Capture the cell that displays the provided text and extract its [x, y] central coordinate. 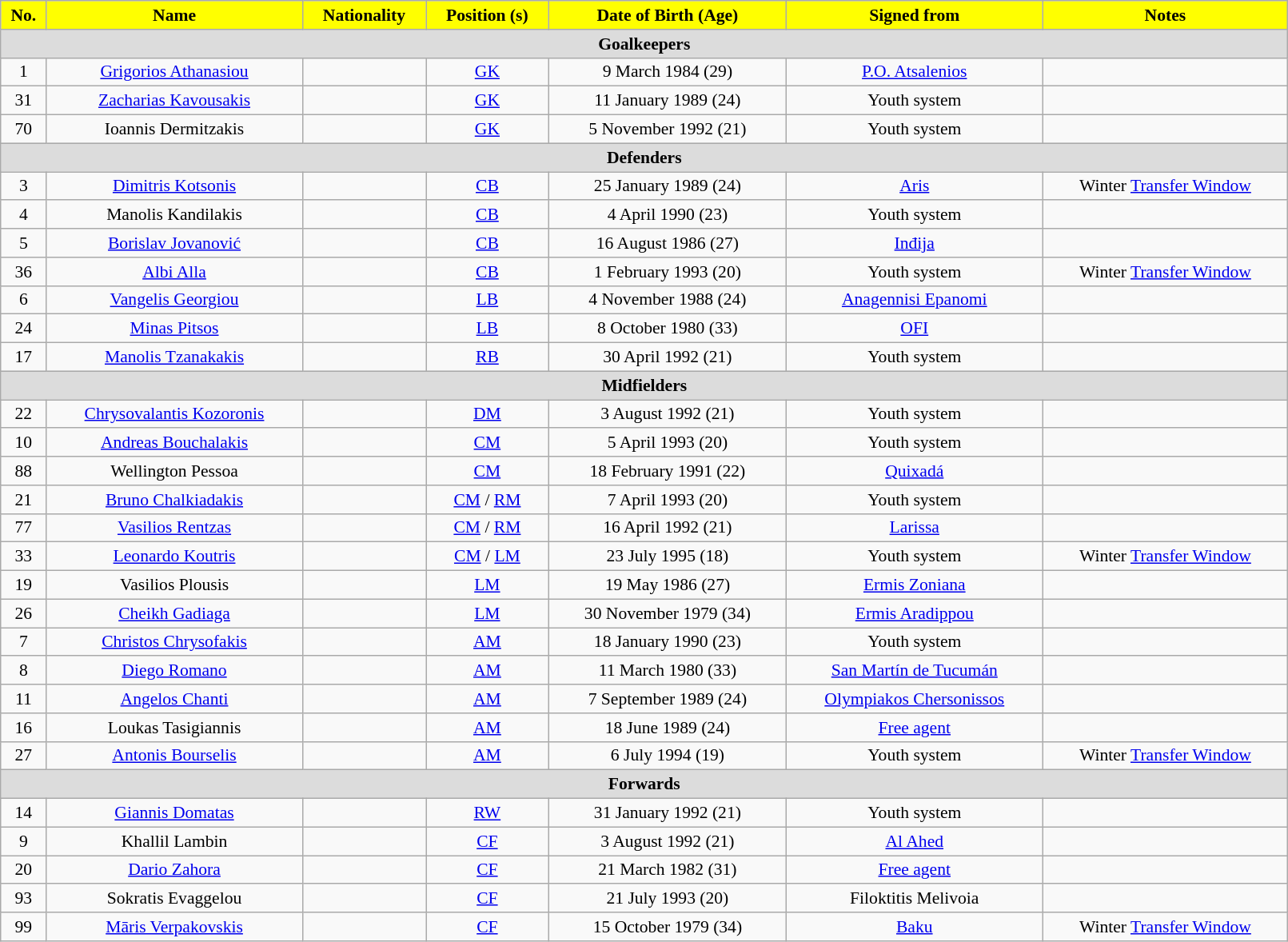
30 April 1992 (21) [667, 357]
Wellington Pessoa [174, 471]
88 [24, 471]
Andreas Bouchalakis [174, 443]
Borislav Jovanović [174, 243]
Giannis Domatas [174, 813]
Vangelis Georgiou [174, 300]
Filoktitis Melivoia [915, 899]
Inđija [915, 243]
5 November 1992 (21) [667, 130]
5 April 1993 (20) [667, 443]
36 [24, 272]
Aris [915, 186]
Larissa [915, 528]
Ermis Zoniana [915, 585]
1 [24, 72]
17 [24, 357]
Forwards [644, 784]
Grigorios Athanasiou [174, 72]
Nationality [364, 15]
Baku [915, 927]
No. [24, 15]
11 January 1989 (24) [667, 101]
DM [488, 414]
9 March 1984 (29) [667, 72]
33 [24, 557]
Zacharias Kavousakis [174, 101]
11 [24, 699]
19 [24, 585]
Minas Pitsos [174, 329]
99 [24, 927]
Quixadá [915, 471]
15 October 1979 (34) [667, 927]
31 January 1992 (21) [667, 813]
16 August 1986 (27) [667, 243]
Ermis Aradippou [915, 613]
Chrysovalantis Kozoronis [174, 414]
7 September 1989 (24) [667, 699]
Notes [1166, 15]
Diego Romano [174, 671]
Leonardo Koutris [174, 557]
16 April 1992 (21) [667, 528]
14 [24, 813]
5 [24, 243]
11 March 1980 (33) [667, 671]
Albi Alla [174, 272]
30 November 1979 (34) [667, 613]
4 November 1988 (24) [667, 300]
8 October 1980 (33) [667, 329]
18 February 1991 (22) [667, 471]
20 [24, 870]
8 [24, 671]
Dimitris Kotsonis [174, 186]
Date of Birth (Age) [667, 15]
19 May 1986 (27) [667, 585]
7 April 1993 (20) [667, 500]
CM / LM [488, 557]
Position (s) [488, 15]
OFI [915, 329]
Angelos Chanti [174, 699]
1 February 1993 (20) [667, 272]
Manolis Tzanakakis [174, 357]
21 March 1982 (31) [667, 870]
3 [24, 186]
Al Ahed [915, 841]
Ioannis Dermitzakis [174, 130]
4 April 1990 (23) [667, 215]
Dario Zahora [174, 870]
18 June 1989 (24) [667, 728]
P.O. Atsalenios [915, 72]
70 [24, 130]
Vasilios Plousis [174, 585]
Defenders [644, 158]
Bruno Chalkiadakis [174, 500]
Name [174, 15]
Māris Verpakovskis [174, 927]
77 [24, 528]
Vasilios Rentzas [174, 528]
21 July 1993 (20) [667, 899]
Sokratis Evaggelou [174, 899]
Signed from [915, 15]
24 [24, 329]
Khallil Lambin [174, 841]
7 [24, 642]
23 July 1995 (18) [667, 557]
RB [488, 357]
18 January 1990 (23) [667, 642]
San Martín de Tucumán [915, 671]
21 [24, 500]
Antonis Bourselis [174, 756]
16 [24, 728]
RW [488, 813]
Goalkeepers [644, 44]
93 [24, 899]
Cheikh Gadiaga [174, 613]
25 January 1989 (24) [667, 186]
Loukas Tasigiannis [174, 728]
Christos Chrysofakis [174, 642]
31 [24, 101]
4 [24, 215]
Anagennisi Epanomi [915, 300]
Olympiakos Chersonissos [915, 699]
27 [24, 756]
26 [24, 613]
10 [24, 443]
22 [24, 414]
6 [24, 300]
9 [24, 841]
Manolis Kandilakis [174, 215]
Midfielders [644, 385]
6 July 1994 (19) [667, 756]
